Identify which cell holds the provided text, then report its [X, Y] central coordinate. 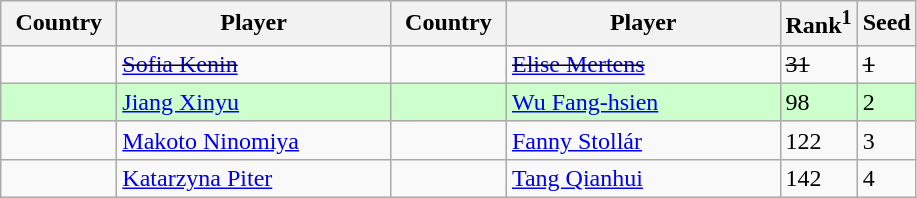
Makoto Ninomiya [254, 140]
4 [886, 178]
98 [818, 102]
3 [886, 140]
Rank1 [818, 24]
122 [818, 140]
Katarzyna Piter [254, 178]
31 [818, 64]
Seed [886, 24]
Sofia Kenin [254, 64]
2 [886, 102]
1 [886, 64]
Elise Mertens [643, 64]
142 [818, 178]
Tang Qianhui [643, 178]
Fanny Stollár [643, 140]
Wu Fang-hsien [643, 102]
Jiang Xinyu [254, 102]
